Scan for the cell matching the given text and deliver its [X, Y] coordinate at center. 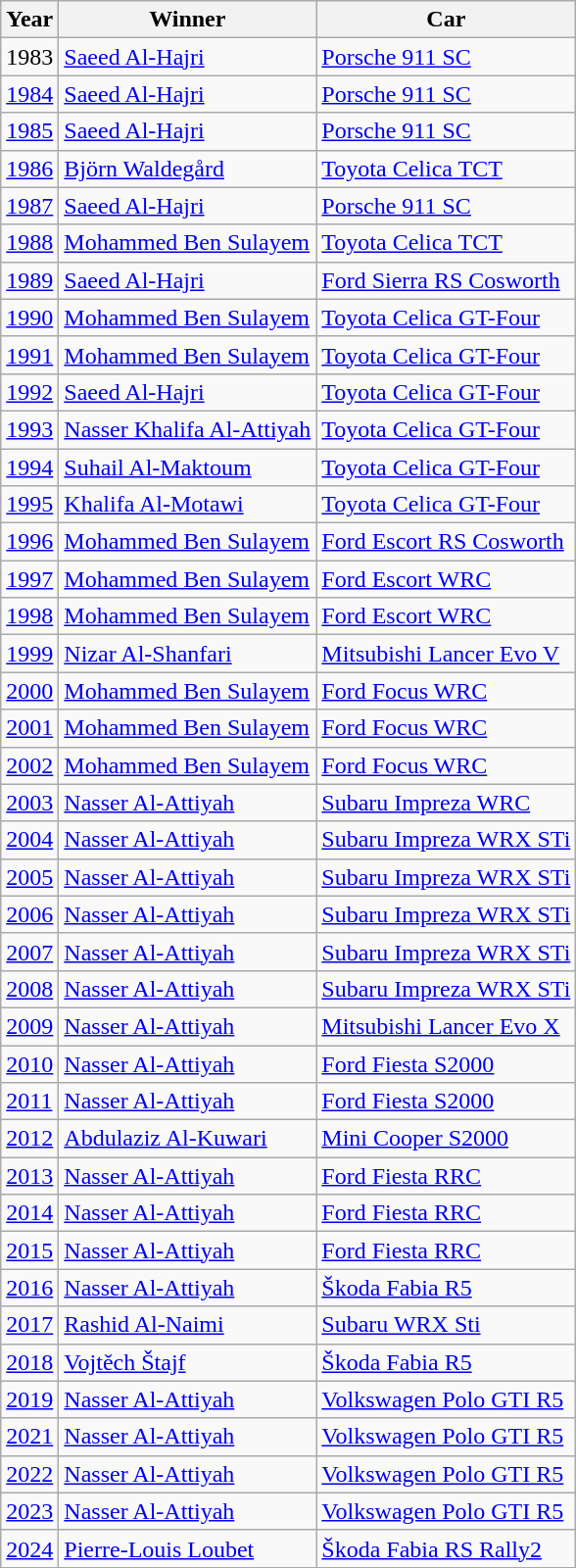
1983 [29, 57]
2005 [29, 877]
2010 [29, 1063]
Björn Waldegård [188, 169]
1997 [29, 579]
1990 [29, 318]
1999 [29, 654]
2000 [29, 691]
1991 [29, 355]
Car [447, 20]
1984 [29, 94]
1985 [29, 131]
2008 [29, 989]
1998 [29, 616]
Ford Escort RS Cosworth [447, 542]
1994 [29, 467]
Abdulaziz Al-Kuwari [188, 1139]
Vojtěch Štajf [188, 1362]
2019 [29, 1399]
Nasser Khalifa Al-Attiyah [188, 429]
2023 [29, 1511]
Rashid Al-Naimi [188, 1325]
2013 [29, 1176]
Mitsubishi Lancer Evo V [447, 654]
2007 [29, 952]
2022 [29, 1474]
Year [29, 20]
2021 [29, 1437]
Škoda Fabia RS Rally2 [447, 1548]
Subaru WRX Sti [447, 1325]
2024 [29, 1548]
2017 [29, 1325]
2009 [29, 1026]
2003 [29, 803]
2011 [29, 1102]
1988 [29, 243]
Suhail Al-Maktoum [188, 467]
1986 [29, 169]
2015 [29, 1250]
2016 [29, 1288]
2004 [29, 840]
2014 [29, 1213]
1989 [29, 280]
Mitsubishi Lancer Evo X [447, 1026]
2012 [29, 1139]
Winner [188, 20]
1987 [29, 206]
Khalifa Al-Motawi [188, 505]
Pierre-Louis Loubet [188, 1548]
Ford Sierra RS Cosworth [447, 280]
1992 [29, 392]
2018 [29, 1362]
2001 [29, 728]
1995 [29, 505]
Nizar Al-Shanfari [188, 654]
2002 [29, 765]
2006 [29, 914]
Mini Cooper S2000 [447, 1139]
1993 [29, 429]
Subaru Impreza WRC [447, 803]
1996 [29, 542]
